Identify which cell holds the provided text, then report its (X, Y) central coordinate. 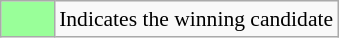
Indicates the winning candidate (196, 19)
